Extract the (X, Y) coordinate from the center of the cell holding the provided text.  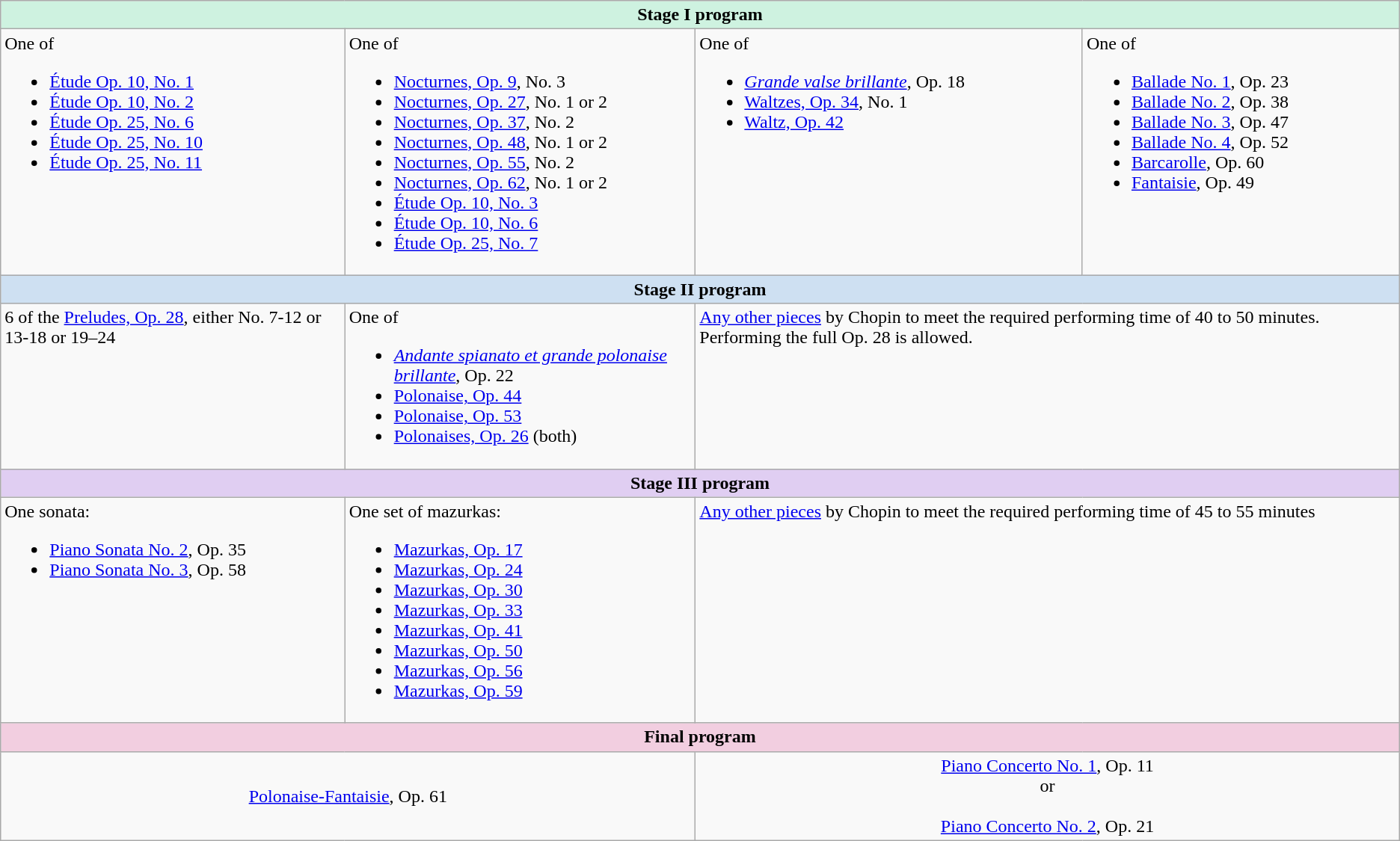
One ofÉtude Op. 10, No. 1Étude Op. 10, No. 2Étude Op. 25, No. 6Étude Op. 25, No. 10Étude Op. 25, No. 11 (173, 153)
Stage III program (700, 483)
Stage II program (700, 289)
Any other pieces by Chopin to meet the required performing time of 45 to 55 minutes (1047, 610)
One set of mazurkas:Mazurkas, Op. 17Mazurkas, Op. 24Mazurkas, Op. 30Mazurkas, Op. 33Mazurkas, Op. 41Mazurkas, Op. 50Mazurkas, Op. 56Mazurkas, Op. 59 (521, 610)
Stage I program (700, 15)
Final program (700, 737)
One sonata:Piano Sonata No. 2, Op. 35Piano Sonata No. 3, Op. 58 (173, 610)
One ofAndante spianato et grande polonaise brillante, Op. 22Polonaise, Op. 44Polonaise, Op. 53Polonaises, Op. 26 (both) (521, 386)
Piano Concerto No. 1, Op. 11orPiano Concerto No. 2, Op. 21 (1047, 795)
One ofGrande valse brillante, Op. 18Waltzes, Op. 34, No. 1Waltz, Op. 42 (889, 153)
One ofBallade No. 1, Op. 23Ballade No. 2, Op. 38Ballade No. 3, Op. 47Ballade No. 4, Op. 52Barcarolle, Op. 60Fantaisie, Op. 49 (1241, 153)
Any other pieces by Chopin to meet the required performing time of 40 to 50 minutes. Performing the full Op. 28 is allowed. (1047, 386)
Polonaise-Fantaisie, Op. 61 (349, 795)
6 of the Preludes, Op. 28, either No. 7-12 or 13-18 or 19–24 (173, 386)
